Provide the (x, y) coordinate of the cell's center where the given text is located.  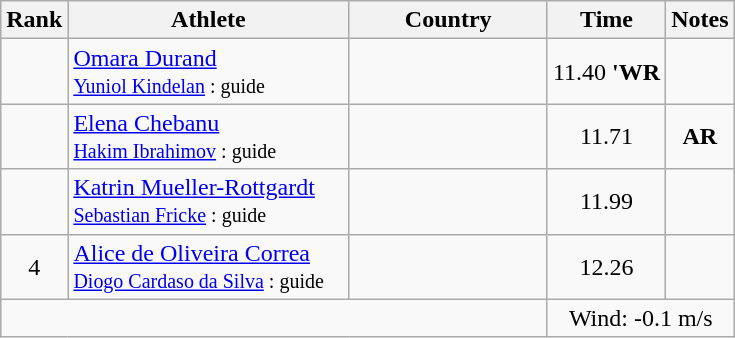
Country (448, 20)
11.71 (606, 136)
Omara DurandYuniol Kindelan : guide (208, 72)
Time (606, 20)
Katrin Mueller-RottgardtSebastian Fricke : guide (208, 202)
Rank (34, 20)
Alice de Oliveira CorreaDiogo Cardaso da Silva : guide (208, 266)
Elena ChebanuHakim Ibrahimov : guide (208, 136)
Athlete (208, 20)
Wind: -0.1 m/s (640, 318)
AR (700, 136)
11.40 'WR (606, 72)
12.26 (606, 266)
Notes (700, 20)
4 (34, 266)
11.99 (606, 202)
